Extract the [X, Y] coordinate from the center of the cell holding the provided text.  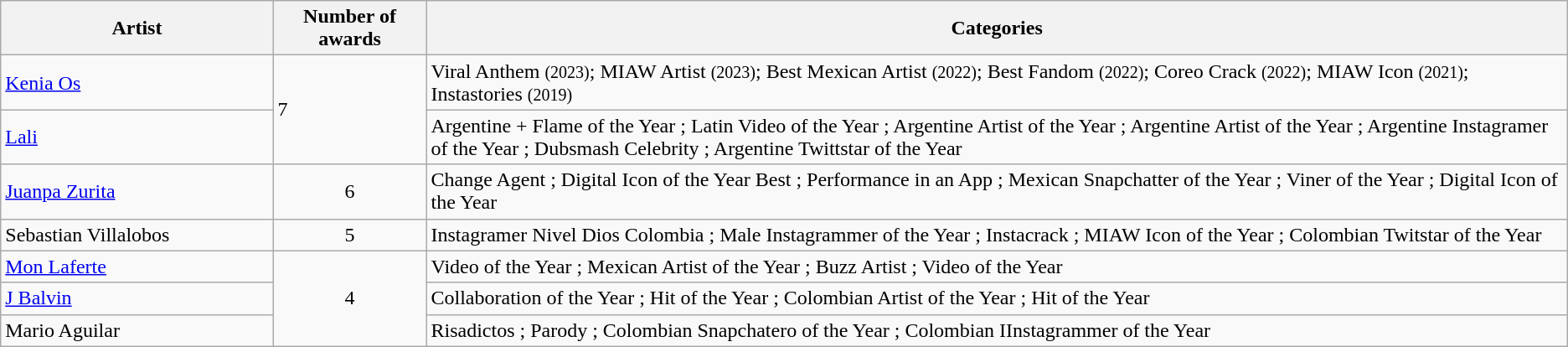
Instagramer Nivel Dios Colombia ; Male Instagrammer of the Year ; Instacrack ; MIAW Icon of the Year ; Colombian Twitstar of the Year [997, 235]
Change Agent ; Digital Icon of the Year Best ; Performance in an App ; Mexican Snapchatter of the Year ; Viner of the Year ; Digital Icon of the Year [997, 191]
Juanpa Zurita [137, 191]
Lali [137, 137]
Kenia Os [137, 82]
5 [350, 235]
4 [350, 298]
Categories [997, 28]
7 [350, 110]
J Balvin [137, 298]
Risadictos ; Parody ; Colombian Snapchatero of the Year ; Colombian IInstagrammer of the Year [997, 330]
Sebastian Villalobos [137, 235]
Viral Anthem (2023); MIAW Artist (2023); Best Mexican Artist (2022); Best Fandom (2022); Coreo Crack (2022); MIAW Icon (2021); Instastories (2019) [997, 82]
Mario Aguilar [137, 330]
Collaboration of the Year ; Hit of the Year ; Colombian Artist of the Year ; Hit of the Year [997, 298]
Artist [137, 28]
Number of awards [350, 28]
Mon Laferte [137, 267]
6 [350, 191]
Video of the Year ; Mexican Artist of the Year ; Buzz Artist ; Video of the Year [997, 267]
